Detect which cell encompasses the target text, then output its [x, y] center coordinate. 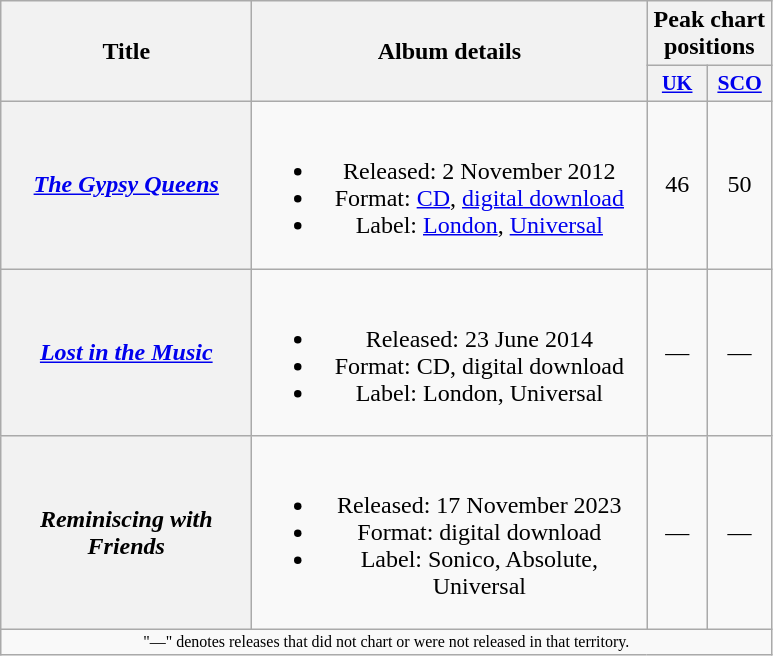
Title [126, 52]
SCO [740, 84]
Reminiscing with Friends [126, 533]
UK [678, 84]
Album details [450, 52]
Lost in the Music [126, 352]
46 [678, 184]
Released: 17 November 2023Format: digital downloadLabel: Sonico, Absolute, Universal [450, 533]
Peak chartpositions [710, 34]
Released: 23 June 2014Format: CD, digital downloadLabel: London, Universal [450, 352]
The Gypsy Queens [126, 184]
50 [740, 184]
"—" denotes releases that did not chart or were not released in that territory. [386, 642]
Released: 2 November 2012Format: CD, digital downloadLabel: London, Universal [450, 184]
